From the cell containing the given text, extract its center point as (X, Y) coordinate. 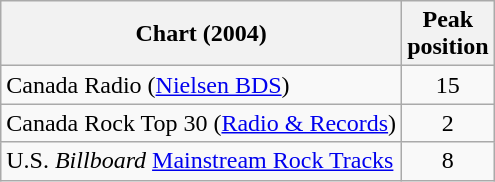
Chart (2004) (202, 34)
2 (448, 123)
8 (448, 161)
Canada Rock Top 30 (Radio & Records) (202, 123)
Canada Radio (Nielsen BDS) (202, 85)
U.S. Billboard Mainstream Rock Tracks (202, 161)
15 (448, 85)
Peakposition (448, 34)
